Provide the (x, y) coordinate of the cell's center where the given text is located.  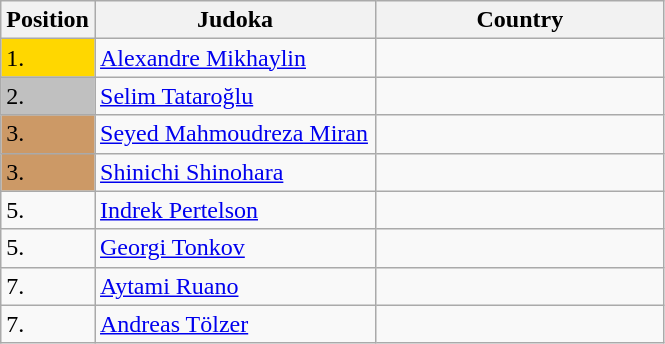
Shinichi Shinohara (234, 172)
Georgi Tonkov (234, 248)
Country (520, 20)
Seyed Mahmoudreza Miran (234, 134)
Judoka (234, 20)
Position (48, 20)
Selim Tataroğlu (234, 96)
Alexandre Mikhaylin (234, 58)
1. (48, 58)
Andreas Tölzer (234, 324)
Aytami Ruano (234, 286)
2. (48, 96)
Indrek Pertelson (234, 210)
